Output the [x, y] coordinate of the center of the cell containing the given text.  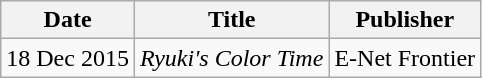
18 Dec 2015 [68, 58]
Date [68, 20]
Publisher [405, 20]
Title [231, 20]
E-Net Frontier [405, 58]
Ryuki's Color Time [231, 58]
